Find where the given text appears and provide that cell's center as (x, y) coordinate. 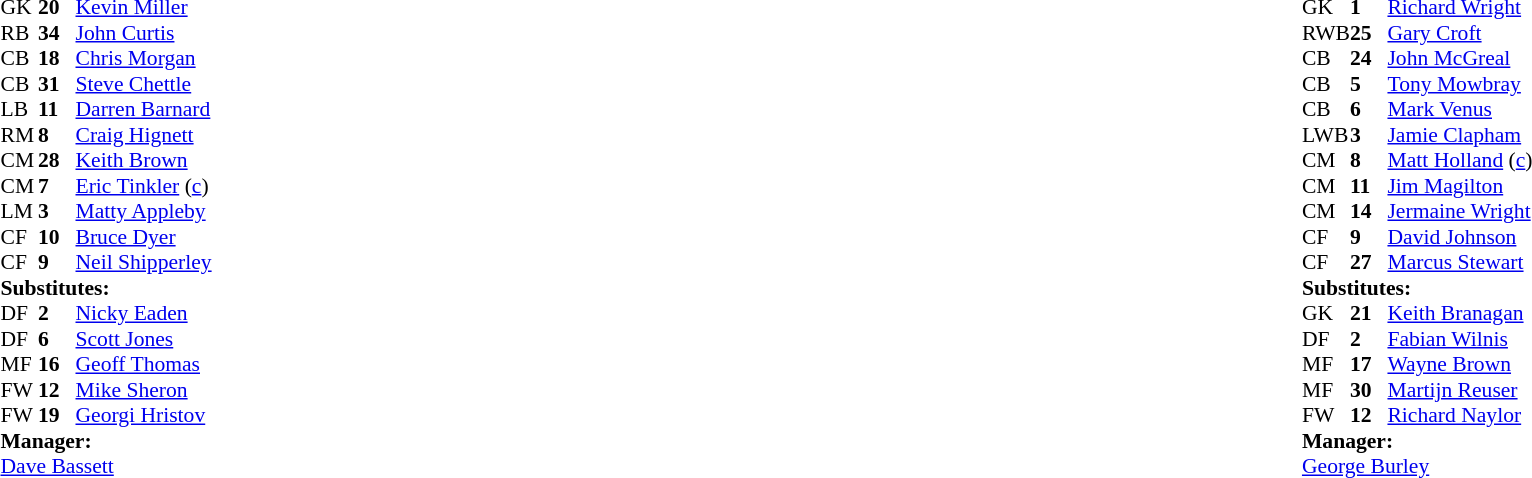
5 (1369, 84)
Geoff Thomas (144, 365)
Mark Venus (1460, 109)
19 (57, 415)
Keith Brown (144, 161)
Jamie Clapham (1460, 135)
Martijn Reuser (1460, 390)
Marcus Stewart (1460, 263)
31 (57, 84)
Nicky Eaden (144, 313)
RB (19, 33)
Gary Croft (1460, 33)
18 (57, 59)
17 (1369, 365)
Manager: (106, 441)
John McGreal (1460, 59)
Eric Tinkler (c) (144, 186)
LWB (1326, 135)
Keith Branagan (1460, 313)
Mike Sheron (144, 390)
RWB (1326, 33)
27 (1369, 263)
24 (1369, 59)
Steve Chettle (144, 84)
Substitutes: (106, 288)
Matty Appleby (144, 211)
30 (1369, 390)
10 (57, 237)
Georgi Hristov (144, 415)
Matt Holland (c) (1460, 161)
28 (57, 161)
21 (1369, 313)
34 (57, 33)
Chris Morgan (144, 59)
GK (1326, 313)
Jermaine Wright (1460, 211)
Wayne Brown (1460, 365)
LM (19, 211)
Scott Jones (144, 339)
16 (57, 365)
Richard Naylor (1460, 415)
Fabian Wilnis (1460, 339)
Craig Hignett (144, 135)
David Johnson (1460, 237)
Neil Shipperley (144, 263)
John Curtis (144, 33)
Jim Magilton (1460, 186)
25 (1369, 33)
RM (19, 135)
Bruce Dyer (144, 237)
7 (57, 186)
LB (19, 109)
Darren Barnard (144, 109)
Tony Mowbray (1460, 84)
14 (1369, 211)
